From the cell containing the given text, extract its center point as (X, Y) coordinate. 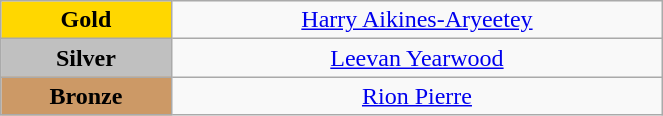
Silver (86, 58)
Bronze (86, 96)
Gold (86, 20)
Harry Aikines-Aryeetey (417, 20)
Rion Pierre (417, 96)
Leevan Yearwood (417, 58)
